Detect which cell encompasses the target text, then output its (x, y) center coordinate. 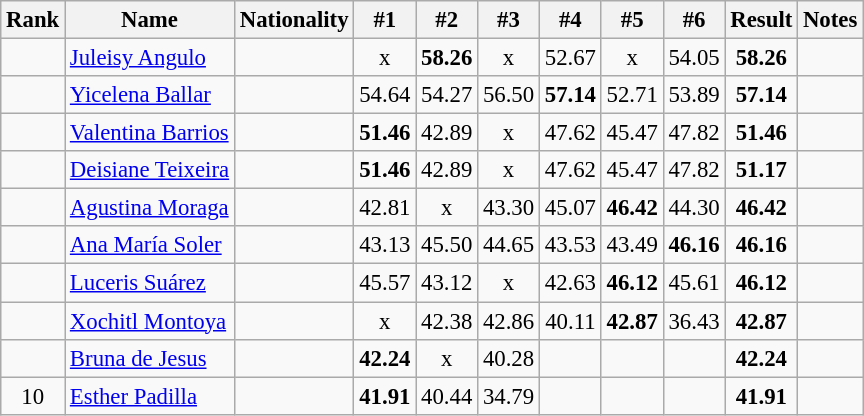
#1 (385, 20)
54.27 (447, 95)
Agustina Moraga (150, 208)
45.61 (694, 283)
54.05 (694, 58)
51.17 (762, 170)
Juleisy Angulo (150, 58)
56.50 (509, 95)
45.57 (385, 283)
42.81 (385, 208)
Bruna de Jesus (150, 358)
Yicelena Ballar (150, 95)
44.65 (509, 245)
#4 (570, 20)
45.50 (447, 245)
Ana María Soler (150, 245)
Xochitl Montoya (150, 321)
#5 (632, 20)
#6 (694, 20)
Nationality (294, 20)
Name (150, 20)
#2 (447, 20)
34.79 (509, 396)
Luceris Suárez (150, 283)
Rank (33, 20)
10 (33, 396)
#3 (509, 20)
43.49 (632, 245)
52.67 (570, 58)
43.12 (447, 283)
Esther Padilla (150, 396)
43.13 (385, 245)
43.30 (509, 208)
36.43 (694, 321)
Valentina Barrios (150, 133)
42.38 (447, 321)
45.07 (570, 208)
43.53 (570, 245)
Notes (830, 20)
52.71 (632, 95)
40.28 (509, 358)
Result (762, 20)
54.64 (385, 95)
42.86 (509, 321)
42.63 (570, 283)
44.30 (694, 208)
53.89 (694, 95)
40.11 (570, 321)
40.44 (447, 396)
Deisiane Teixeira (150, 170)
